Pinpoint the cell where the given text exists, returning its [x, y] midpoint coordinate. 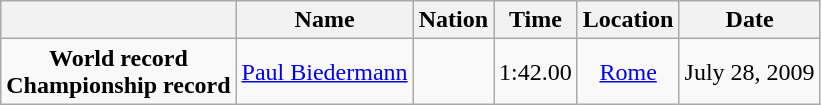
Time [536, 20]
Rome [628, 72]
July 28, 2009 [750, 72]
World record Championship record [118, 72]
Nation [453, 20]
Name [324, 20]
Paul Biedermann [324, 72]
Location [628, 20]
1:42.00 [536, 72]
Date [750, 20]
